Search for the cell housing the specified text and yield its (x, y) center coordinate. 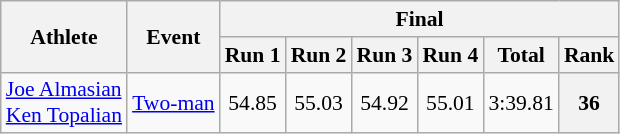
55.01 (450, 102)
Final (420, 19)
Two-man (174, 102)
Run 3 (384, 55)
Run 4 (450, 55)
Run 2 (319, 55)
Joe AlmasianKen Topalian (64, 102)
55.03 (319, 102)
Rank (590, 55)
Event (174, 36)
Athlete (64, 36)
54.92 (384, 102)
Total (520, 55)
Run 1 (253, 55)
3:39.81 (520, 102)
54.85 (253, 102)
36 (590, 102)
